Capture the cell that displays the provided text and extract its [x, y] central coordinate. 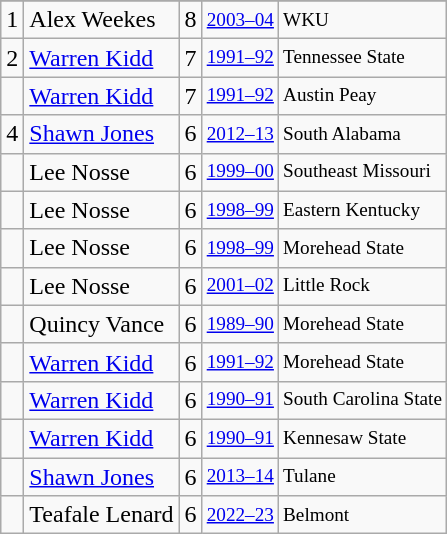
Little Rock [362, 286]
2013–14 [240, 477]
2003–04 [240, 20]
South Carolina State [362, 400]
Alex Weekes [102, 20]
South Alabama [362, 134]
Belmont [362, 515]
Teafale Lenard [102, 515]
Tennessee State [362, 58]
WKU [362, 20]
1989–90 [240, 324]
Tulane [362, 477]
4 [12, 134]
1 [12, 20]
2001–02 [240, 286]
Southeast Missouri [362, 172]
2022–23 [240, 515]
1999–00 [240, 172]
Kennesaw State [362, 438]
Austin Peay [362, 96]
Quincy Vance [102, 324]
8 [190, 20]
Eastern Kentucky [362, 210]
2012–13 [240, 134]
2 [12, 58]
